Extract the (x, y) coordinate from the center of the cell holding the provided text.  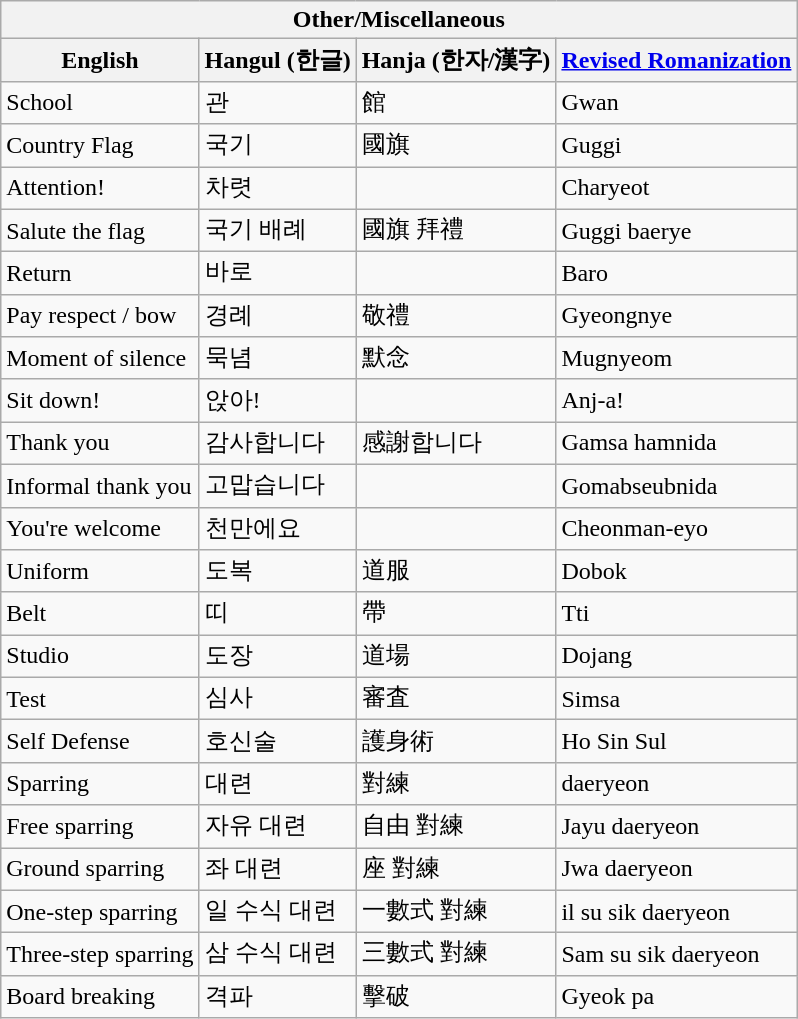
國旗 拜禮 (456, 230)
座 對練 (456, 870)
Simsa (676, 698)
차렷 (278, 188)
격파 (278, 996)
Sam su sik daeryeon (676, 954)
Three-step sparring (100, 954)
좌 대련 (278, 870)
Guggi baerye (676, 230)
국기 (278, 146)
경례 (278, 316)
Moment of silence (100, 358)
띠 (278, 614)
Sit down! (100, 400)
도복 (278, 572)
English (100, 60)
호신술 (278, 742)
Hangul (한글) (278, 60)
묵념 (278, 358)
자유 대련 (278, 826)
Charyeot (676, 188)
Hanja (한자/漢字) (456, 60)
審査 (456, 698)
帶 (456, 614)
daeryeon (676, 784)
바로 (278, 274)
Tti (676, 614)
Thank you (100, 444)
護身術 (456, 742)
Baro (676, 274)
Ground sparring (100, 870)
One-step sparring (100, 912)
國旗 (456, 146)
국기 배례 (278, 230)
School (100, 102)
Dojang (676, 656)
Gamsa hamnida (676, 444)
You're welcome (100, 528)
관 (278, 102)
Country Flag (100, 146)
도장 (278, 656)
Gomabseubnida (676, 486)
Guggi (676, 146)
敬禮 (456, 316)
Self Defense (100, 742)
Jayu daeryeon (676, 826)
삼 수식 대련 (278, 954)
Informal thank you (100, 486)
Gyeongnye (676, 316)
il su sik daeryeon (676, 912)
自由 對練 (456, 826)
Board breaking (100, 996)
Belt (100, 614)
道場 (456, 656)
Gwan (676, 102)
Free sparring (100, 826)
一數式 對練 (456, 912)
Studio (100, 656)
擊破 (456, 996)
대련 (278, 784)
Dobok (676, 572)
Pay respect / bow (100, 316)
일 수식 대련 (278, 912)
Revised Romanization (676, 60)
Jwa daeryeon (676, 870)
館 (456, 102)
Ho Sin Sul (676, 742)
Sparring (100, 784)
심사 (278, 698)
Test (100, 698)
Gyeok pa (676, 996)
Other/Miscellaneous (399, 20)
Return (100, 274)
Anj-a! (676, 400)
천만에요 (278, 528)
三數式 對練 (456, 954)
앉아! (278, 400)
默念 (456, 358)
感謝합니다 (456, 444)
고맙습니다 (278, 486)
Mugnyeom (676, 358)
Uniform (100, 572)
對練 (456, 784)
감사합니다 (278, 444)
Salute the flag (100, 230)
道服 (456, 572)
Attention! (100, 188)
Cheonman-eyo (676, 528)
